Return the [X, Y] coordinate for the center point of the cell that contains the specified text.  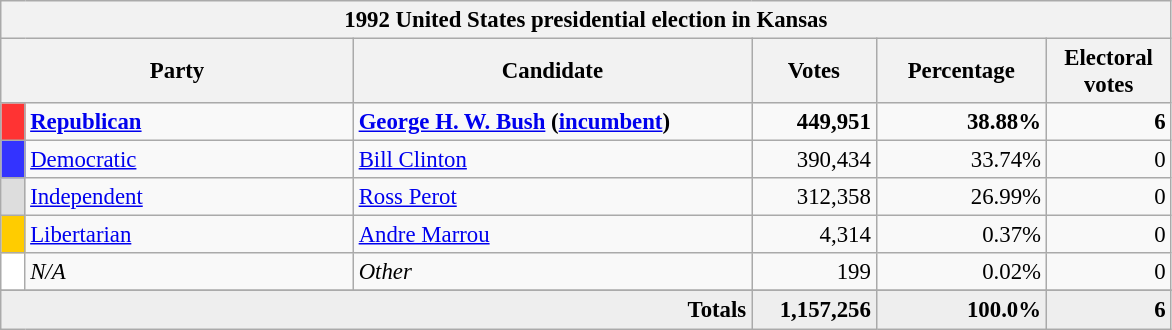
Percentage [961, 72]
0.37% [961, 235]
Candidate [552, 72]
Republican [189, 122]
Libertarian [189, 235]
100.0% [961, 310]
1,157,256 [814, 310]
390,434 [814, 160]
33.74% [961, 160]
199 [814, 273]
1992 United States presidential election in Kansas [586, 20]
38.88% [961, 122]
Independent [189, 197]
N/A [189, 273]
Totals [376, 310]
Andre Marrou [552, 235]
0.02% [961, 273]
George H. W. Bush (incumbent) [552, 122]
26.99% [961, 197]
Other [552, 273]
312,358 [814, 197]
Votes [814, 72]
Electoral votes [1108, 72]
Ross Perot [552, 197]
Party [178, 72]
Bill Clinton [552, 160]
Democratic [189, 160]
449,951 [814, 122]
4,314 [814, 235]
